Scan for the cell matching the given text and deliver its (x, y) coordinate at center. 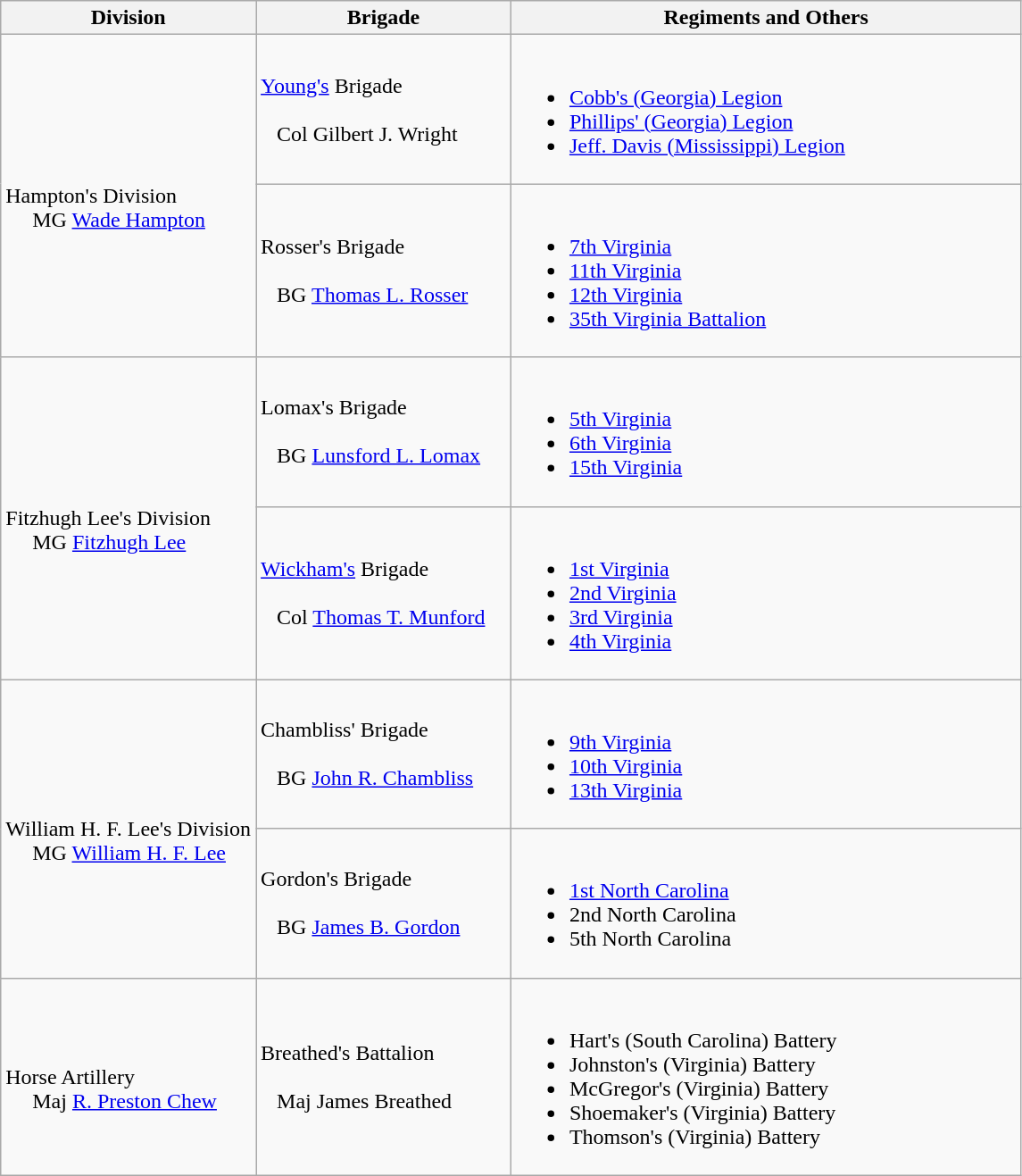
Regiments and Others (766, 18)
Breathed's Battalion Maj James Breathed (384, 1077)
5th Virginia6th Virginia15th Virginia (766, 432)
Young's Brigade Col Gilbert J. Wright (384, 109)
Division (129, 18)
9th Virginia10th Virginia13th Virginia (766, 754)
Hart's (South Carolina) BatteryJohnston's (Virginia) BatteryMcGregor's (Virginia) BatteryShoemaker's (Virginia) BatteryThomson's (Virginia) Battery (766, 1077)
Chambliss' Brigade BG John R. Chambliss (384, 754)
7th Virginia11th Virginia12th Virginia35th Virginia Battalion (766, 271)
Horse Artillery Maj R. Preston Chew (129, 1077)
Wickham's Brigade Col Thomas T. Munford (384, 593)
Lomax's Brigade BG Lunsford L. Lomax (384, 432)
Brigade (384, 18)
Cobb's (Georgia) LegionPhillips' (Georgia) LegionJeff. Davis (Mississippi) Legion (766, 109)
1st Virginia2nd Virginia3rd Virginia4th Virginia (766, 593)
Hampton's Division MG Wade Hampton (129, 196)
Fitzhugh Lee's Division MG Fitzhugh Lee (129, 518)
Rosser's Brigade BG Thomas L. Rosser (384, 271)
1st North Carolina2nd North Carolina5th North Carolina (766, 904)
William H. F. Lee's Division MG William H. F. Lee (129, 829)
Gordon's Brigade BG James B. Gordon (384, 904)
